Extract the [X, Y] coordinate from the center of the cell holding the provided text.  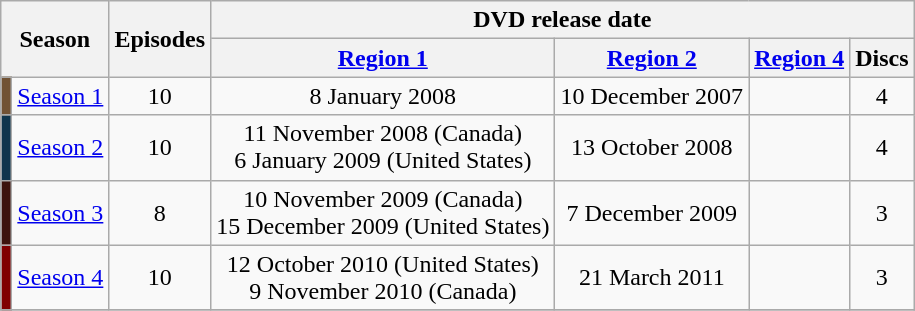
10 December 2007 [652, 96]
13 October 2008 [652, 148]
DVD release date [562, 20]
7 December 2009 [652, 212]
Region 4 [800, 58]
21 March 2011 [652, 278]
Season 4 [60, 278]
10 November 2009 (Canada)15 December 2009 (United States) [383, 212]
Season 2 [60, 148]
Season 1 [60, 96]
11 November 2008 (Canada) 6 January 2009 (United States) [383, 148]
Discs [882, 58]
8 [160, 212]
Season [55, 39]
Region 2 [652, 58]
Region 1 [383, 58]
Season 3 [60, 212]
12 October 2010 (United States)9 November 2010 (Canada) [383, 278]
Episodes [160, 39]
8 January 2008 [383, 96]
